Search for the cell housing the specified text and yield its (X, Y) center coordinate. 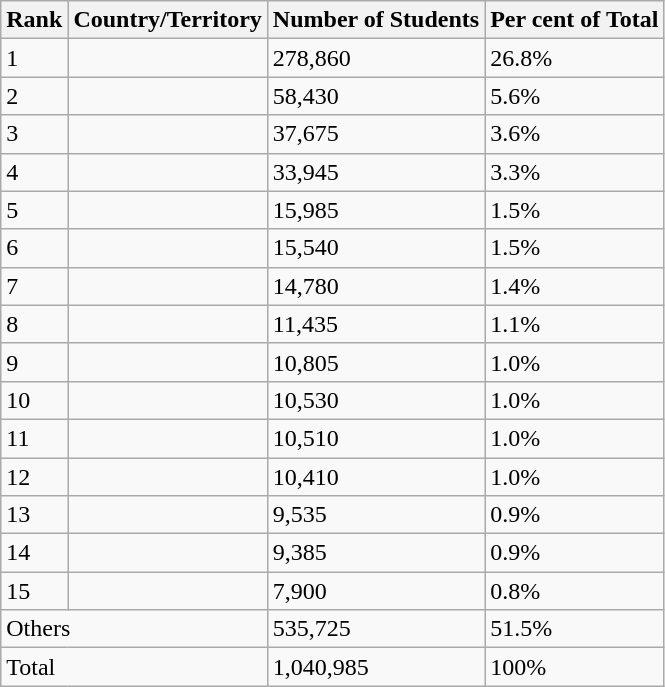
535,725 (376, 629)
10,805 (376, 362)
37,675 (376, 134)
10,410 (376, 477)
3 (34, 134)
7 (34, 286)
1.1% (574, 324)
51.5% (574, 629)
7,900 (376, 591)
Per cent of Total (574, 20)
11,435 (376, 324)
Total (134, 667)
10,530 (376, 400)
1 (34, 58)
Country/Territory (168, 20)
3.6% (574, 134)
15,540 (376, 248)
11 (34, 438)
Others (134, 629)
5 (34, 210)
14 (34, 553)
5.6% (574, 96)
100% (574, 667)
14,780 (376, 286)
278,860 (376, 58)
8 (34, 324)
Rank (34, 20)
1,040,985 (376, 667)
33,945 (376, 172)
10,510 (376, 438)
10 (34, 400)
9,385 (376, 553)
Number of Students (376, 20)
13 (34, 515)
58,430 (376, 96)
1.4% (574, 286)
15 (34, 591)
6 (34, 248)
2 (34, 96)
3.3% (574, 172)
4 (34, 172)
0.8% (574, 591)
12 (34, 477)
15,985 (376, 210)
9 (34, 362)
26.8% (574, 58)
9,535 (376, 515)
